Capture the cell that displays the provided text and extract its (X, Y) central coordinate. 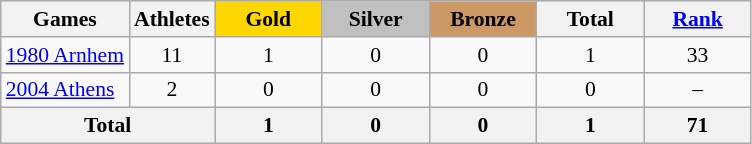
11 (172, 55)
Gold (268, 19)
33 (698, 55)
1980 Arnhem (65, 55)
Athletes (172, 19)
2004 Athens (65, 90)
– (698, 90)
Rank (698, 19)
Games (65, 19)
Silver (376, 19)
71 (698, 126)
2 (172, 90)
Bronze (482, 19)
